Provide the (x, y) coordinate of the cell's center where the given text is located.  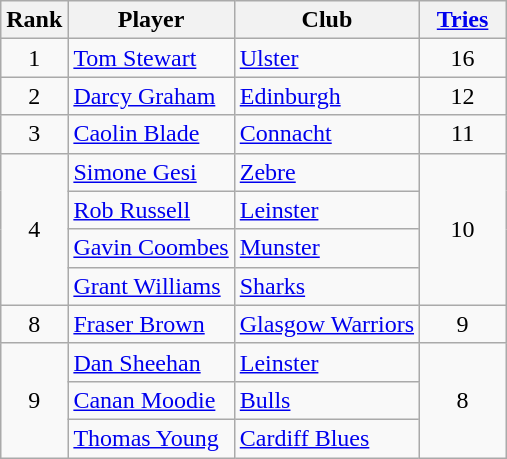
3 (34, 134)
Thomas Young (151, 438)
Cardiff Blues (326, 438)
Connacht (326, 134)
Grant Williams (151, 286)
Fraser Brown (151, 324)
10 (463, 229)
Sharks (326, 286)
Munster (326, 248)
Rob Russell (151, 210)
Tom Stewart (151, 58)
Rank (34, 20)
12 (463, 96)
11 (463, 134)
4 (34, 229)
Zebre (326, 172)
Canan Moodie (151, 400)
Darcy Graham (151, 96)
Gavin Coombes (151, 248)
Glasgow Warriors (326, 324)
16 (463, 58)
1 (34, 58)
Edinburgh (326, 96)
Ulster (326, 58)
Caolin Blade (151, 134)
Club (326, 20)
Tries (463, 20)
Dan Sheehan (151, 362)
Bulls (326, 400)
2 (34, 96)
Player (151, 20)
Simone Gesi (151, 172)
